Return (X, Y) of the center of cell containing provided text 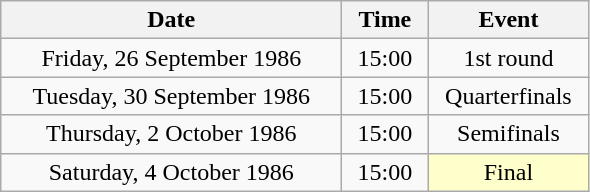
Friday, 26 September 1986 (172, 58)
Thursday, 2 October 1986 (172, 134)
Date (172, 20)
Final (508, 172)
Semifinals (508, 134)
Saturday, 4 October 1986 (172, 172)
Time (385, 20)
Quarterfinals (508, 96)
Tuesday, 30 September 1986 (172, 96)
1st round (508, 58)
Event (508, 20)
